Return [X, Y] of the center of cell containing provided text 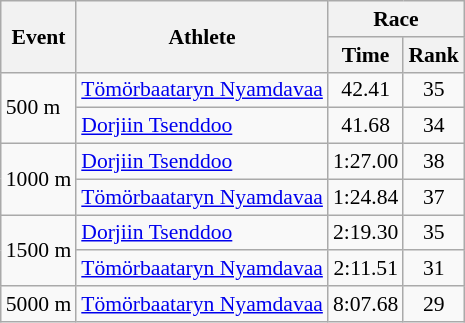
Athlete [202, 36]
1:24.84 [366, 197]
Race [396, 19]
31 [434, 269]
34 [434, 126]
1:27.00 [366, 162]
Time [366, 55]
42.41 [366, 90]
1500 m [38, 250]
8:07.68 [366, 304]
2:11.51 [366, 269]
41.68 [366, 126]
500 m [38, 108]
Rank [434, 55]
1000 m [38, 180]
Event [38, 36]
38 [434, 162]
37 [434, 197]
5000 m [38, 304]
2:19.30 [366, 233]
29 [434, 304]
